Return the (X, Y) coordinate for the center point of the cell that contains the specified text.  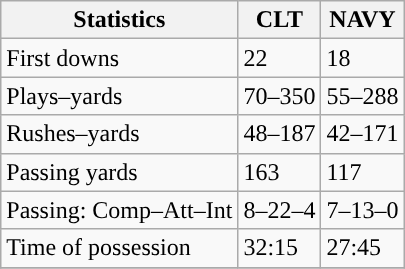
First downs (120, 58)
22 (280, 58)
117 (362, 172)
55–288 (362, 96)
163 (280, 172)
48–187 (280, 134)
70–350 (280, 96)
CLT (280, 20)
7–13–0 (362, 210)
Statistics (120, 20)
NAVY (362, 20)
Passing yards (120, 172)
27:45 (362, 248)
42–171 (362, 134)
8–22–4 (280, 210)
Passing: Comp–Att–Int (120, 210)
32:15 (280, 248)
18 (362, 58)
Rushes–yards (120, 134)
Plays–yards (120, 96)
Time of possession (120, 248)
